Return (X, Y) of the center of cell containing provided text 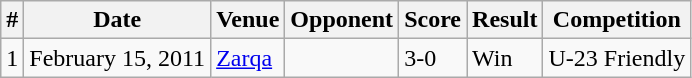
Win (505, 58)
Opponent (342, 20)
Result (505, 20)
Zarqa (248, 58)
U-23 Friendly (617, 58)
Venue (248, 20)
Competition (617, 20)
Score (433, 20)
Date (118, 20)
1 (12, 58)
# (12, 20)
February 15, 2011 (118, 58)
3-0 (433, 58)
